Identify which cell holds the provided text, then report its [X, Y] central coordinate. 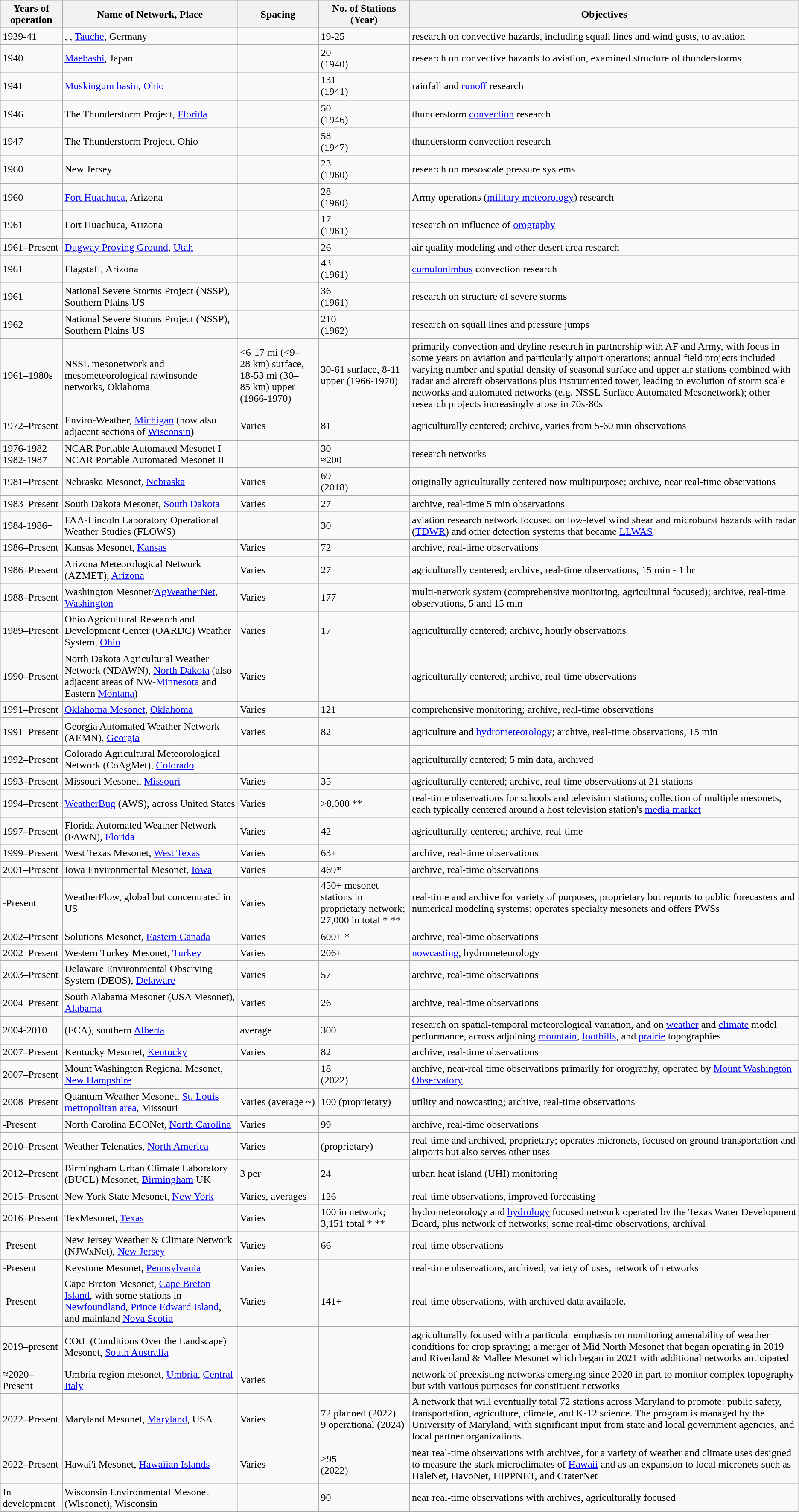
cumulonimbus convection research [604, 269]
North Carolina ECONet, North Carolina [150, 1124]
17(1961) [364, 225]
real-time observations, archived; variety of uses, network of networks [604, 1268]
agriculture and hydrometeorology; archive, real-time observations, 15 min [604, 732]
research on mesoscale pressure systems [604, 169]
nowcasting, hydrometeorology [604, 953]
57 [364, 975]
originally agriculturally centered now multipurpose; archive, near real-time observations [604, 482]
177 [364, 598]
28(1960) [364, 197]
126 [364, 1196]
20(1940) [364, 58]
agriculturally-centered; archive, real-time [604, 832]
Delaware Environmental Observing System (DEOS), Delaware [150, 975]
real-time observations, with archived data available. [604, 1301]
2004–Present [32, 1002]
Quantum Weather Mesonet, St. Louis metropolitan area, Missouri [150, 1102]
research on convective hazards, including squall lines and wind gusts, to aviation [604, 36]
WeatherBug (AWS), across United States [150, 803]
2019–present [32, 1346]
72 [364, 548]
1989–Present [32, 631]
Name of Network, Place [150, 15]
Muskingum basin, Ohio [150, 86]
Kentucky Mesonet, Kentucky [150, 1052]
450+ mesonet stations in proprietary network; 27,000 in total * ** [364, 903]
100 (proprietary) [364, 1102]
comprehensive monitoring; archive, real-time observations [604, 709]
urban heat island (UHI) monitoring [604, 1174]
1961–Present [32, 247]
average [278, 1030]
research on structure of severe storms [604, 296]
1941 [32, 86]
agriculturally centered; 5 min data, archived [604, 759]
Varies (average ~) [278, 1102]
Solutions Mesonet, Eastern Canada [150, 937]
99 [364, 1124]
agriculturally centered; archive, varies from 5-60 min observations [604, 426]
Missouri Mesonet, Missouri [150, 781]
Washington Mesonet/AgWeatherNet, Washington [150, 598]
real-time and archived, proprietary; operates micronets, focused on ground transportation and airports but also serves other uses [604, 1146]
1993–Present [32, 781]
South Dakota Mesonet, South Dakota [150, 504]
In development [32, 1497]
141+ [364, 1301]
3 per [278, 1174]
600+ * [364, 937]
1961–1980s [32, 376]
Maebashi, Japan [150, 58]
South Alabama Mesonet (USA Mesonet), Alabama [150, 1002]
agriculturally centered; archive, real-time observations at 21 stations [604, 781]
archive, near-real time observations primarily for orography, operated by Mount Washington Observatory [604, 1074]
30 [364, 526]
research on squall lines and pressure jumps [604, 324]
Army operations (military meteorology) research [604, 197]
66 [364, 1246]
Umbria region mesonet, Umbria, Central Italy [150, 1380]
18(2022) [364, 1074]
35 [364, 781]
1997–Present [32, 832]
NSSL mesonetwork and mesometeorological rawinsonde networks, Oklahoma [150, 376]
Ohio Agricultural Research and Development Center (OARDC) Weather System, Ohio [150, 631]
2010–Present [32, 1146]
Dugway Proving Ground, Utah [150, 247]
agriculturally centered; archive, real-time observations, 15 min - 1 hr [604, 569]
Iowa Environmental Mesonet, Iowa [150, 870]
30≈200 [364, 454]
Nebraska Mesonet, Nebraska [150, 482]
2003–Present [32, 975]
research on convective hazards to aviation, examined structure of thunderstorms [604, 58]
30-61 surface, 8-11 upper (1966-1970) [364, 376]
63+ [364, 853]
Maryland Mesonet, Maryland, USA [150, 1419]
1962 [32, 324]
Oklahoma Mesonet, Oklahoma [150, 709]
90 [364, 1497]
1981–Present [32, 482]
42 [364, 832]
469* [364, 870]
2015–Present [32, 1196]
50(1946) [364, 114]
>95(2022) [364, 1464]
1983–Present [32, 504]
300 [364, 1030]
58(1947) [364, 142]
1940 [32, 58]
New Jersey Weather & Climate Network (NJWxNet), New Jersey [150, 1246]
72 planned (2022)9 operational (2024) [364, 1419]
Western Turkey Mesonet, Turkey [150, 953]
Wisconsin Environmental Mesonet (Wisconet), Wisconsin [150, 1497]
agriculturally centered; archive, real-time observations [604, 676]
2016–Present [32, 1218]
WeatherFlow, global but concentrated in US [150, 903]
1972–Present [32, 426]
agriculturally centered; archive, hourly observations [604, 631]
Weather Telenatics, North America [150, 1146]
121 [364, 709]
Kansas Mesonet, Kansas [150, 548]
Varies, averages [278, 1196]
Arizona Meteorological Network (AZMET), Arizona [150, 569]
network of preexisting networks emerging since 2020 in part to monitor complex topography but with various purposes for constituent networks [604, 1380]
multi-network system (comprehensive monitoring, agricultural focused); archive, real-time observations, 5 and 15 min [604, 598]
aviation research network focused on low-level wind shear and microburst hazards with radar (TDWR) and other detection systems that became LLWAS [604, 526]
100 in network; 3,151 total * ** [364, 1218]
2004-2010 [32, 1030]
43(1961) [364, 269]
air quality modeling and other desert area research [604, 247]
The Thunderstorm Project, Florida [150, 114]
real-time observations [604, 1246]
near real-time observations with archives, agriculturally focused [604, 1497]
69(2018) [364, 482]
2008–Present [32, 1102]
2001–Present [32, 870]
206+ [364, 953]
New York State Mesonet, New York [150, 1196]
TexMesonet, Texas [150, 1218]
1939-41 [32, 36]
1947 [32, 142]
North Dakota Agricultural Weather Network (NDAWN), North Dakota (also adjacent areas of NW-Minnesota and Eastern Montana) [150, 676]
1992–Present [32, 759]
1990–Present [32, 676]
Mount Washington Regional Mesonet, New Hampshire [150, 1074]
Georgia Automated Weather Network (AEMN), Georgia [150, 732]
(proprietary) [364, 1146]
West Texas Mesonet, West Texas [150, 853]
≈2020–Present [32, 1380]
research on influence of orography [604, 225]
17 [364, 631]
24 [364, 1174]
1946 [32, 114]
real-time observations, improved forecasting [604, 1196]
New Jersey [150, 169]
The Thunderstorm Project, Ohio [150, 142]
FAA-Lincoln Laboratory Operational Weather Studies (FLOWS) [150, 526]
81 [364, 426]
COtL (Conditions Over the Landscape) Mesonet, South Australia [150, 1346]
Birmingham Urban Climate Laboratory (BUCL) Mesonet, Birmingham UK [150, 1174]
1984-1986+ [32, 526]
36(1961) [364, 296]
2012–Present [32, 1174]
Florida Automated Weather Network (FAWN), Florida [150, 832]
No. of Stations(Year) [364, 15]
131(1941) [364, 86]
Years of operation [32, 15]
utility and nowcasting; archive, real-time observations [604, 1102]
Colorado Agricultural Meteorological Network (CoAgMet), Colorado [150, 759]
, , Tauche, Germany [150, 36]
NCAR Portable Automated Mesonet INCAR Portable Automated Mesonet II [150, 454]
archive, real-time 5 min observations [604, 504]
<6-17 mi (<9–28 km) surface, 18-53 mi (30–85 km) upper (1966-1970) [278, 376]
Flagstaff, Arizona [150, 269]
1994–Present [32, 803]
>8,000 ** [364, 803]
1976-19821982-1987 [32, 454]
(FCA), southern Alberta [150, 1030]
19-25 [364, 36]
research networks [604, 454]
Cape Breton Mesonet, Cape Breton Island, with some stations in Newfoundland, Prince Edward Island, and mainland Nova Scotia [150, 1301]
Enviro-Weather, Michigan (now also adjacent sections of Wisconsin) [150, 426]
Keystone Mesonet, Pennsylvania [150, 1268]
Hawai'i Mesonet, Hawaiian Islands [150, 1464]
Objectives [604, 15]
210(1962) [364, 324]
Spacing [278, 15]
rainfall and runoff research [604, 86]
1999–Present [32, 853]
1988–Present [32, 598]
23(1960) [364, 169]
